Search for the cell housing the specified text and yield its (X, Y) center coordinate. 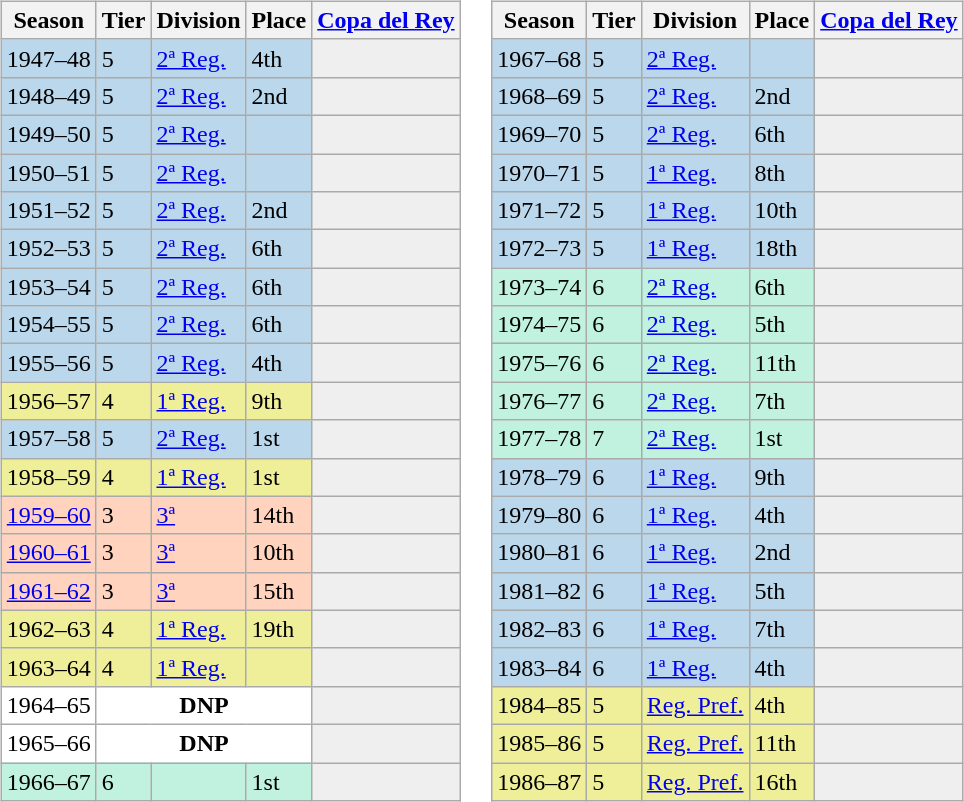
1986–87 (540, 781)
1983–84 (540, 667)
1969–70 (540, 134)
8th (782, 173)
7 (614, 439)
18th (782, 249)
1977–78 (540, 439)
1948–49 (48, 96)
1985–86 (540, 743)
1963–64 (48, 667)
1984–85 (540, 705)
1954–55 (48, 325)
1968–69 (540, 96)
1967–68 (540, 58)
1975–76 (540, 363)
1964–65 (48, 705)
1979–80 (540, 515)
1970–71 (540, 173)
1956–57 (48, 401)
1974–75 (540, 325)
1978–79 (540, 477)
1980–81 (540, 553)
1957–58 (48, 439)
1960–61 (48, 553)
19th (279, 629)
15th (279, 591)
1958–59 (48, 477)
1966–67 (48, 781)
1981–82 (540, 591)
1976–77 (540, 401)
1951–52 (48, 211)
1959–60 (48, 515)
1961–62 (48, 591)
14th (279, 515)
1950–51 (48, 173)
1982–83 (540, 629)
1952–53 (48, 249)
1947–48 (48, 58)
1973–74 (540, 287)
1953–54 (48, 287)
1962–63 (48, 629)
1972–73 (540, 249)
16th (782, 781)
1971–72 (540, 211)
1949–50 (48, 134)
1955–56 (48, 363)
1965–66 (48, 743)
